Return (X, Y) of the center of cell containing provided text 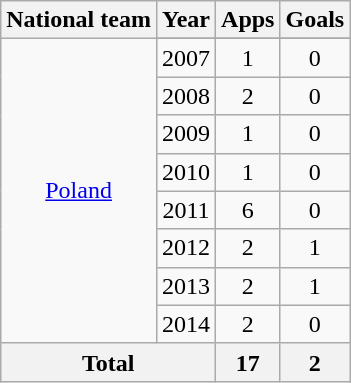
2009 (186, 134)
2008 (186, 96)
2011 (186, 210)
Goals (315, 20)
Apps (248, 20)
Year (186, 20)
2012 (186, 248)
2007 (186, 58)
2010 (186, 172)
17 (248, 362)
Total (108, 362)
2013 (186, 286)
2014 (186, 324)
Poland (79, 191)
National team (79, 20)
6 (248, 210)
